Scan for the cell matching the given text and deliver its (x, y) coordinate at center. 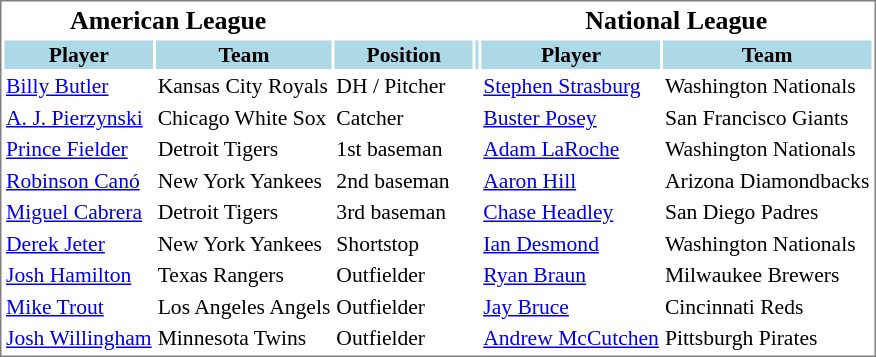
Chicago White Sox (244, 118)
Milwaukee Brewers (766, 275)
2nd baseman (404, 180)
Mike Trout (78, 306)
Cincinnati Reds (766, 306)
Catcher (404, 118)
San Diego Padres (766, 212)
Buster Posey (572, 118)
American League (168, 20)
Aaron Hill (572, 180)
Derek Jeter (78, 244)
Adam LaRoche (572, 149)
National League (676, 20)
Position (404, 54)
Arizona Diamondbacks (766, 180)
Prince Fielder (78, 149)
DH / Pitcher (404, 86)
Kansas City Royals (244, 86)
San Francisco Giants (766, 118)
Shortstop (404, 244)
3rd baseman (404, 212)
Texas Rangers (244, 275)
Miguel Cabrera (78, 212)
Los Angeles Angels (244, 306)
Andrew McCutchen (572, 338)
Josh Hamilton (78, 275)
Billy Butler (78, 86)
Minnesota Twins (244, 338)
Pittsburgh Pirates (766, 338)
Ryan Braun (572, 275)
Robinson Canó (78, 180)
Chase Headley (572, 212)
Ian Desmond (572, 244)
1st baseman (404, 149)
Jay Bruce (572, 306)
Josh Willingham (78, 338)
A. J. Pierzynski (78, 118)
Stephen Strasburg (572, 86)
